For the text-containing cell, return its midpoint in [X, Y] coordinate format. 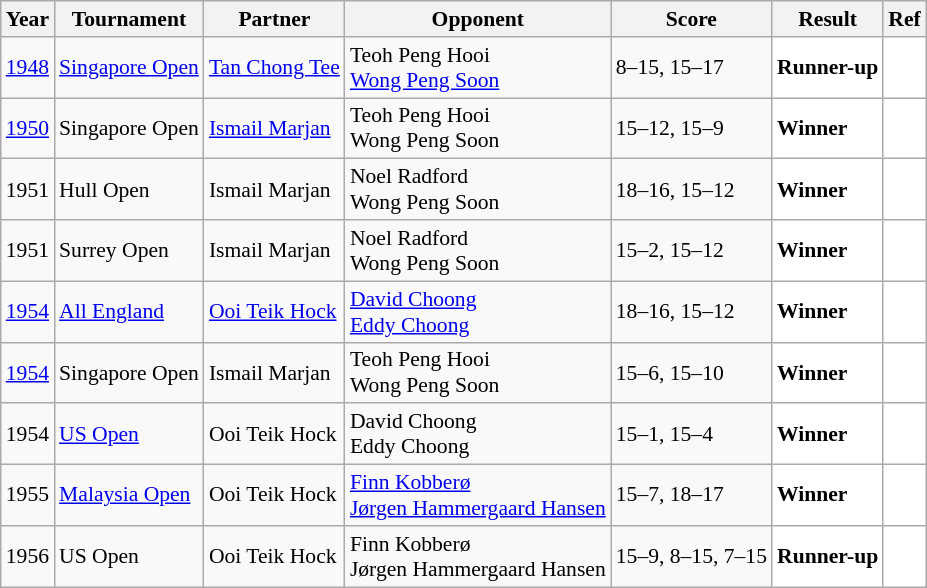
Result [828, 19]
Ref [904, 19]
Surrey Open [129, 250]
Malaysia Open [129, 496]
1956 [28, 556]
All England [129, 312]
1948 [28, 68]
Score [692, 19]
8–15, 15–17 [692, 68]
15–6, 15–10 [692, 372]
1955 [28, 496]
Tan Chong Tee [274, 68]
1950 [28, 128]
15–9, 8–15, 7–15 [692, 556]
Year [28, 19]
Tournament [129, 19]
15–1, 15–4 [692, 434]
Partner [274, 19]
15–12, 15–9 [692, 128]
15–2, 15–12 [692, 250]
15–7, 18–17 [692, 496]
Opponent [478, 19]
Hull Open [129, 190]
